Return the (X, Y) coordinate for the center point of the cell that contains the specified text.  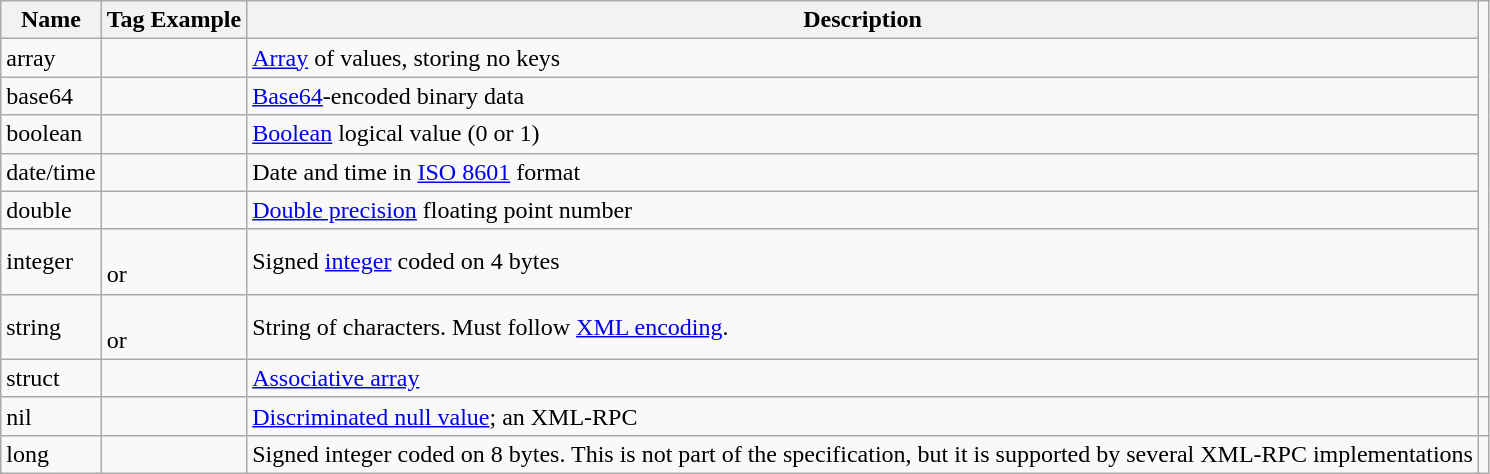
String of characters. Must follow XML encoding. (863, 326)
Base64-encoded binary data (863, 96)
integer (51, 262)
struct (51, 378)
Array of values, storing no keys (863, 58)
Description (863, 20)
array (51, 58)
boolean (51, 134)
Double precision floating point number (863, 210)
Signed integer coded on 8 bytes. This is not part of the specification, but it is supported by several XML-RPC implementations (863, 454)
nil (51, 416)
base64 (51, 96)
Associative array (863, 378)
Boolean logical value (0 or 1) (863, 134)
date/time (51, 172)
Tag Example (174, 20)
double (51, 210)
Discriminated null value; an XML-RPC (863, 416)
long (51, 454)
Date and time in ISO 8601 format (863, 172)
string (51, 326)
Signed integer coded on 4 bytes (863, 262)
Name (51, 20)
